Determine the [x, y] coordinate at the center of the cell enclosing the given text.  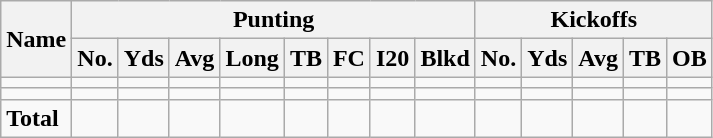
Long [252, 58]
Kickoffs [594, 20]
OB [690, 58]
Name [36, 39]
Total [36, 118]
Blkd [445, 58]
I20 [392, 58]
FC [348, 58]
Punting [274, 20]
